Return (x, y) of the center of cell containing provided text 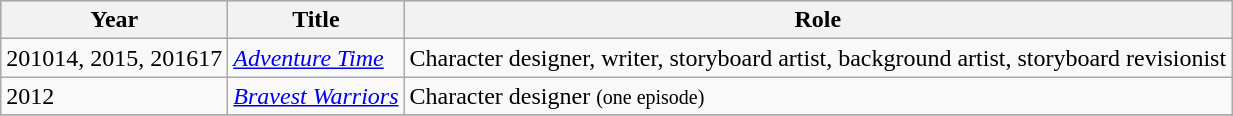
Year (114, 20)
Character designer, writer, storyboard artist, background artist, storyboard revisionist (818, 58)
Adventure Time (316, 58)
Bravest Warriors (316, 96)
Title (316, 20)
201014, 2015, 201617 (114, 58)
Character designer (one episode) (818, 96)
Role (818, 20)
2012 (114, 96)
